Determine the (x, y) coordinate at the center of the cell enclosing the given text.  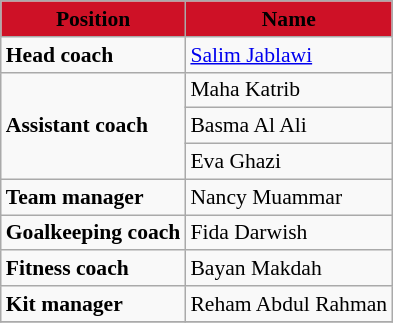
Eva Ghazi (288, 162)
Fida Darwish (288, 233)
Bayan Makdah (288, 269)
Position (94, 19)
Reham Abdul Rahman (288, 304)
Salim Jablawi (288, 55)
Kit manager (94, 304)
Name (288, 19)
Head coach (94, 55)
Team manager (94, 197)
Nancy Muammar (288, 197)
Maha Katrib (288, 90)
Assistant coach (94, 126)
Goalkeeping coach (94, 233)
Fitness coach (94, 269)
Basma Al Ali (288, 126)
